For the text-containing cell, return its midpoint in [x, y] coordinate format. 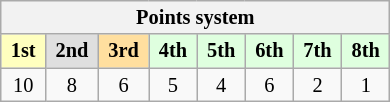
8 [72, 85]
4 [221, 85]
5th [221, 51]
4th [173, 51]
8th [366, 51]
6th [269, 51]
2nd [72, 51]
5 [173, 85]
Points system [196, 17]
2 [317, 85]
3rd [123, 51]
10 [24, 85]
1st [24, 51]
1 [366, 85]
7th [317, 51]
